Locate the cell with the specified text and output its [X, Y] center coordinate. 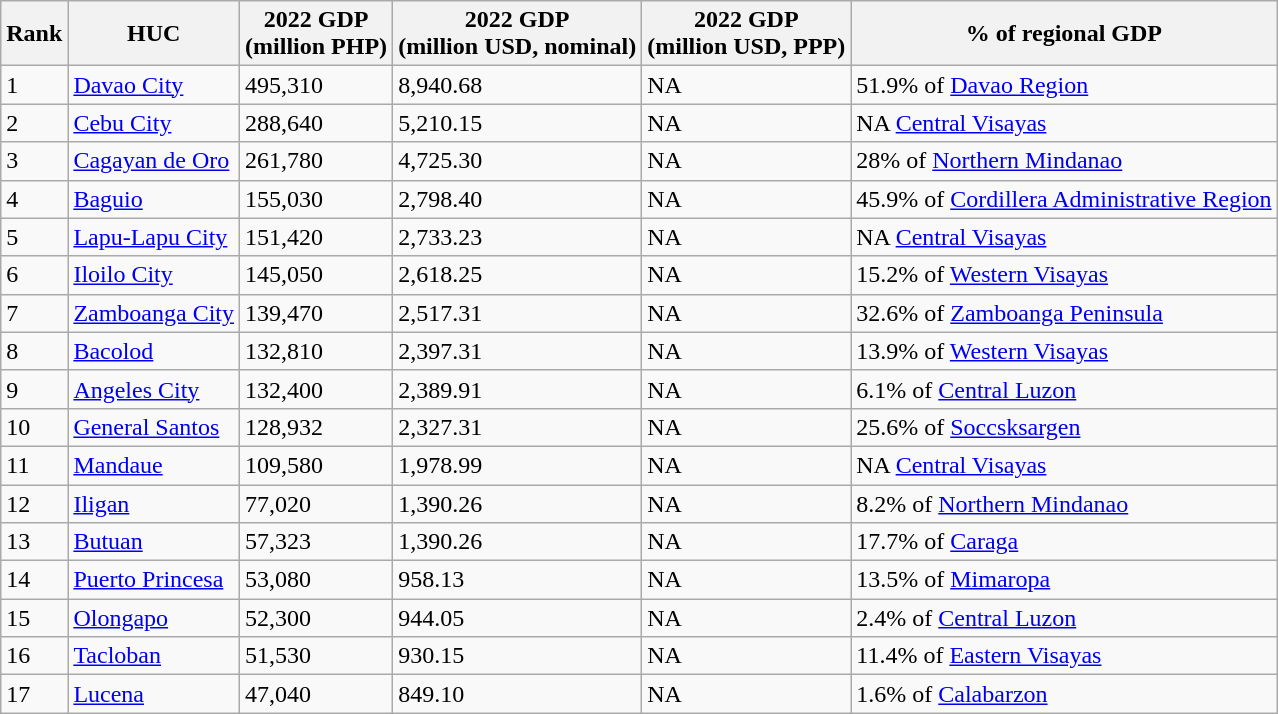
5,210.15 [518, 123]
28% of Northern Mindanao [1064, 161]
Cebu City [154, 123]
4,725.30 [518, 161]
Zamboanga City [154, 313]
Butuan [154, 542]
109,580 [316, 465]
77,020 [316, 503]
Lucena [154, 694]
132,810 [316, 351]
11 [34, 465]
51.9% of Davao Region [1064, 85]
47,040 [316, 694]
7 [34, 313]
1,978.99 [518, 465]
958.13 [518, 580]
HUC [154, 34]
57,323 [316, 542]
13.9% of Western Visayas [1064, 351]
8 [34, 351]
53,080 [316, 580]
Iligan [154, 503]
% of regional GDP [1064, 34]
Baguio [154, 199]
4 [34, 199]
2,733.23 [518, 237]
12 [34, 503]
Olongapo [154, 618]
15.2% of Western Visayas [1064, 275]
Bacolod [154, 351]
2022 GDP(million USD, PPP) [746, 34]
17.7% of Caraga [1064, 542]
8,940.68 [518, 85]
11.4% of Eastern Visayas [1064, 656]
15 [34, 618]
944.05 [518, 618]
2,327.31 [518, 427]
930.15 [518, 656]
Lapu-Lapu City [154, 237]
45.9% of Cordillera Administrative Region [1064, 199]
155,030 [316, 199]
2,389.91 [518, 389]
151,420 [316, 237]
52,300 [316, 618]
Angeles City [154, 389]
2.4% of Central Luzon [1064, 618]
2,798.40 [518, 199]
Cagayan de Oro [154, 161]
10 [34, 427]
16 [34, 656]
2022 GDP(million PHP) [316, 34]
32.6% of Zamboanga Peninsula [1064, 313]
Iloilo City [154, 275]
2 [34, 123]
Puerto Princesa [154, 580]
1.6% of Calabarzon [1064, 694]
6.1% of Central Luzon [1064, 389]
145,050 [316, 275]
139,470 [316, 313]
2,397.31 [518, 351]
13.5% of Mimaropa [1064, 580]
9 [34, 389]
132,400 [316, 389]
Rank [34, 34]
849.10 [518, 694]
51,530 [316, 656]
2,618.25 [518, 275]
495,310 [316, 85]
13 [34, 542]
14 [34, 580]
1 [34, 85]
6 [34, 275]
2,517.31 [518, 313]
3 [34, 161]
Tacloban [154, 656]
25.6% of Soccsksargen [1064, 427]
8.2% of Northern Mindanao [1064, 503]
2022 GDP(million USD, nominal) [518, 34]
Mandaue [154, 465]
General Santos [154, 427]
288,640 [316, 123]
5 [34, 237]
17 [34, 694]
Davao City [154, 85]
261,780 [316, 161]
128,932 [316, 427]
